Search for the cell housing the specified text and yield its (x, y) center coordinate. 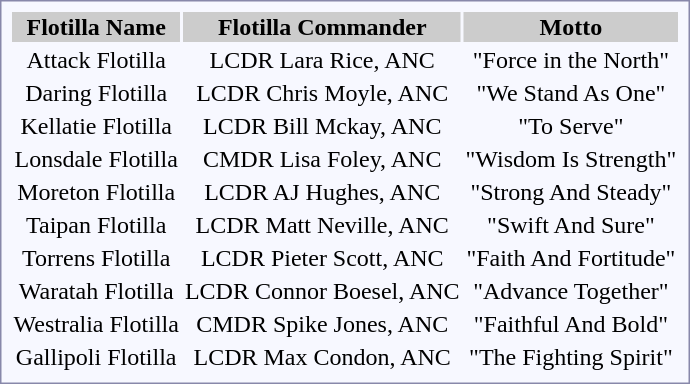
LCDR Max Condon, ANC (322, 357)
LCDR Lara Rice, ANC (322, 60)
LCDR Matt Neville, ANC (322, 225)
"The Fighting Spirit" (571, 357)
CMDR Spike Jones, ANC (322, 324)
Attack Flotilla (96, 60)
Daring Flotilla (96, 93)
"Advance Together" (571, 291)
"Faithful And Bold" (571, 324)
Waratah Flotilla (96, 291)
Motto (571, 27)
"Faith And Fortitude" (571, 258)
"Force in the North" (571, 60)
LCDR Connor Boesel, ANC (322, 291)
"To Serve" (571, 126)
LCDR AJ Hughes, ANC (322, 192)
"Wisdom Is Strength" (571, 159)
Torrens Flotilla (96, 258)
LCDR Chris Moyle, ANC (322, 93)
Kellatie Flotilla (96, 126)
Flotilla Name (96, 27)
Taipan Flotilla (96, 225)
LCDR Pieter Scott, ANC (322, 258)
"Strong And Steady" (571, 192)
Moreton Flotilla (96, 192)
Flotilla Commander (322, 27)
Gallipoli Flotilla (96, 357)
"Swift And Sure" (571, 225)
Westralia Flotilla (96, 324)
LCDR Bill Mckay, ANC (322, 126)
Lonsdale Flotilla (96, 159)
"We Stand As One" (571, 93)
CMDR Lisa Foley, ANC (322, 159)
